Locate the cell with the specified text and output its (X, Y) center coordinate. 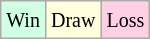
Draw (72, 20)
Win (24, 20)
Loss (126, 20)
